Find where the given text appears and provide that cell's center as [x, y] coordinate. 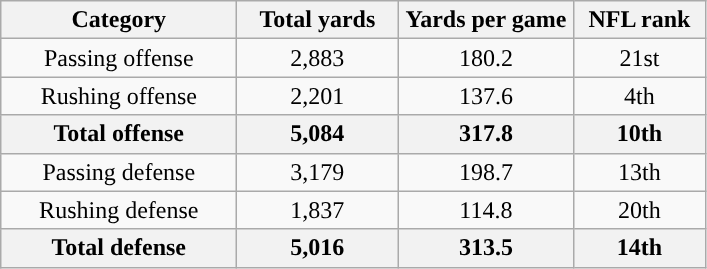
Passing offense [119, 58]
Passing defense [119, 172]
137.6 [486, 96]
198.7 [486, 172]
4th [640, 96]
Total yards [318, 20]
20th [640, 210]
5,084 [318, 134]
NFL rank [640, 20]
13th [640, 172]
Rushing defense [119, 210]
Yards per game [486, 20]
313.5 [486, 248]
5,016 [318, 248]
Total defense [119, 248]
10th [640, 134]
3,179 [318, 172]
Category [119, 20]
114.8 [486, 210]
14th [640, 248]
2,201 [318, 96]
Rushing offense [119, 96]
Total offense [119, 134]
2,883 [318, 58]
1,837 [318, 210]
317.8 [486, 134]
180.2 [486, 58]
21st [640, 58]
